Extract the [X, Y] coordinate from the center of the cell holding the provided text.  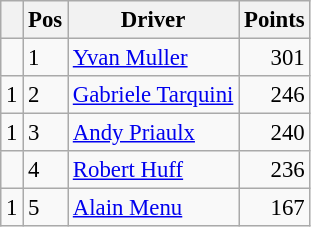
2 [46, 95]
5 [46, 208]
240 [274, 133]
Driver [154, 20]
Alain Menu [154, 208]
Points [274, 20]
Robert Huff [154, 170]
Pos [46, 20]
246 [274, 95]
3 [46, 133]
167 [274, 208]
4 [46, 170]
236 [274, 170]
Yvan Muller [154, 58]
Gabriele Tarquini [154, 95]
Andy Priaulx [154, 133]
301 [274, 58]
